Determine the [X, Y] coordinate at the center of the cell enclosing the given text.  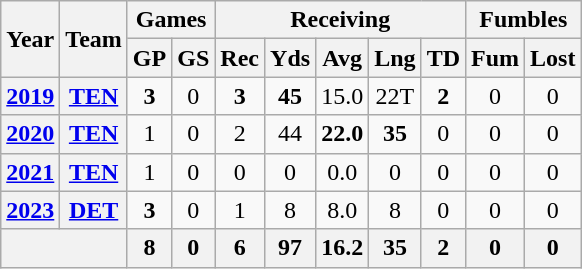
44 [290, 134]
Lng [395, 58]
0.0 [342, 172]
GP [149, 58]
Fum [496, 58]
6 [240, 248]
Year [30, 39]
8.0 [342, 210]
2023 [30, 210]
Avg [342, 58]
2020 [30, 134]
Team [94, 39]
Rec [240, 58]
22T [395, 96]
Yds [290, 58]
45 [290, 96]
Fumbles [524, 20]
15.0 [342, 96]
GS [194, 58]
Lost [553, 58]
22.0 [342, 134]
Games [170, 20]
DET [94, 210]
2019 [30, 96]
97 [290, 248]
Receiving [340, 20]
16.2 [342, 248]
2021 [30, 172]
TD [443, 58]
